Scan for the cell matching the given text and deliver its [X, Y] coordinate at center. 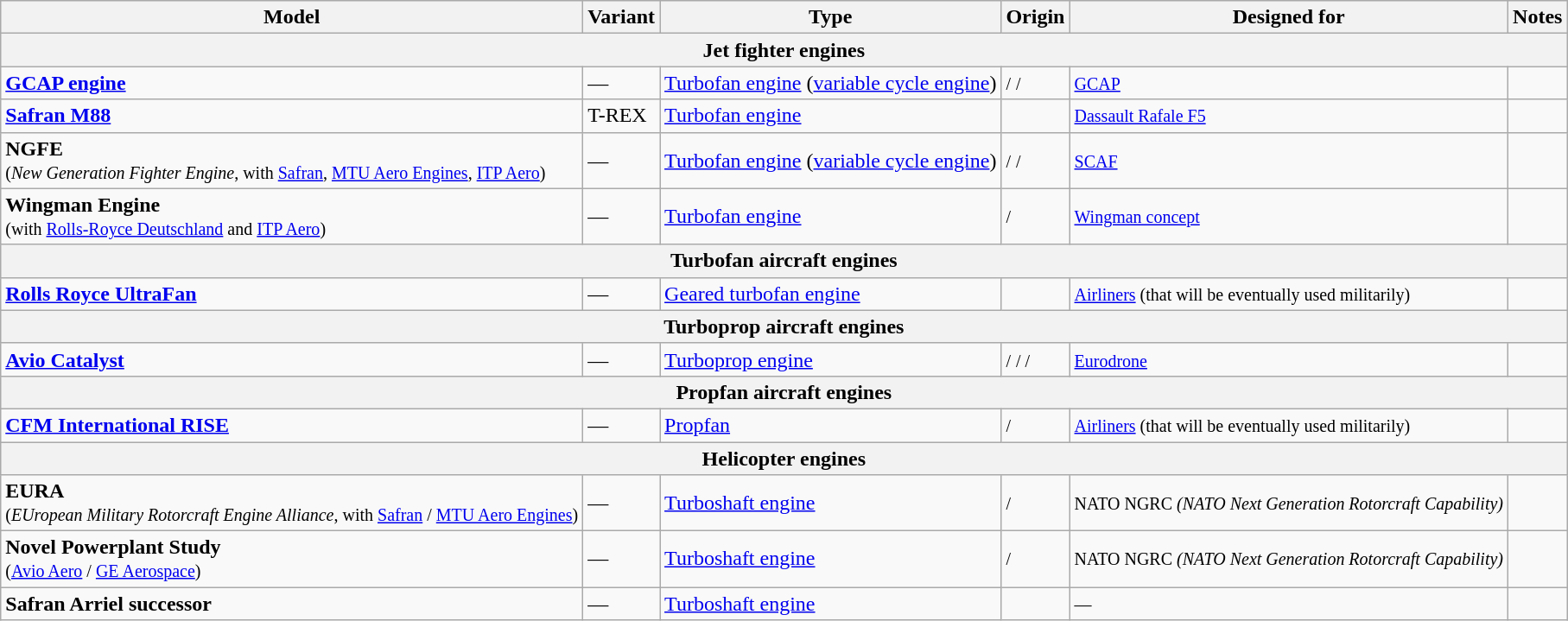
GCAP engine [292, 83]
Designed for [1289, 17]
Notes [1538, 17]
Helicopter engines [784, 459]
Propfan aircraft engines [784, 392]
Variant [622, 17]
Wingman concept [1289, 216]
T-REX [622, 116]
Novel Powerplant Study(Avio Aero / GE Aerospace) [292, 560]
Origin [1035, 17]
Model [292, 17]
/ / / [1035, 359]
Propfan [831, 425]
Dassault Rafale F5 [1289, 116]
Eurodrone [1289, 359]
Safran M88 [292, 116]
NGFE(New Generation Fighter Engine, with Safran, MTU Aero Engines, ITP Aero) [292, 161]
Turboprop aircraft engines [784, 326]
EURA(EUropean Military Rotorcraft Engine Alliance, with Safran / MTU Aero Engines) [292, 503]
Type [831, 17]
Turbofan aircraft engines [784, 261]
GCAP [1289, 83]
Safran Arriel successor [292, 604]
Geared turbofan engine [831, 294]
Jet fighter engines [784, 50]
Turboprop engine [831, 359]
Wingman Engine(with Rolls-Royce Deutschland and ITP Aero) [292, 216]
Avio Catalyst [292, 359]
CFM International RISE [292, 425]
Rolls Royce UltraFan [292, 294]
SCAF [1289, 161]
